Scan for the cell matching the given text and deliver its (x, y) coordinate at center. 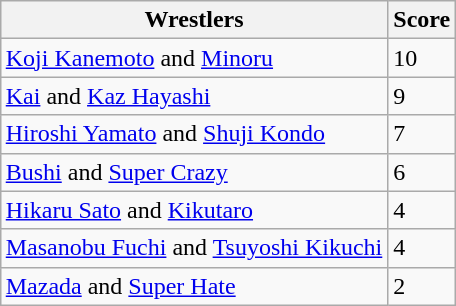
Hikaru Sato and Kikutaro (194, 210)
Wrestlers (194, 20)
Hiroshi Yamato and Shuji Kondo (194, 134)
Kai and Kaz Hayashi (194, 96)
10 (422, 58)
Masanobu Fuchi and Tsuyoshi Kikuchi (194, 248)
Mazada and Super Hate (194, 286)
Koji Kanemoto and Minoru (194, 58)
2 (422, 286)
Bushi and Super Crazy (194, 172)
Score (422, 20)
7 (422, 134)
9 (422, 96)
6 (422, 172)
